Find where the given text appears and provide that cell's center as [x, y] coordinate. 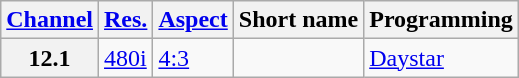
Res. [126, 20]
Programming [442, 20]
Aspect [193, 20]
Short name [298, 20]
4:3 [193, 58]
Channel [50, 20]
12.1 [50, 58]
Daystar [442, 58]
480i [126, 58]
